Find where the given text appears and provide that cell's center as [x, y] coordinate. 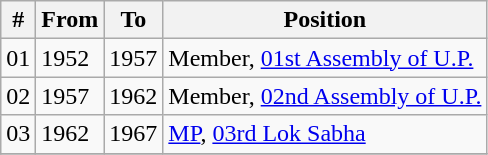
01 [18, 58]
02 [18, 96]
From [70, 20]
Member, 02nd Assembly of U.P. [325, 96]
Position [325, 20]
MP, 03rd Lok Sabha [325, 134]
1952 [70, 58]
Member, 01st Assembly of U.P. [325, 58]
# [18, 20]
03 [18, 134]
To [134, 20]
1967 [134, 134]
